Provide the (X, Y) coordinate of the cell's center where the given text is located.  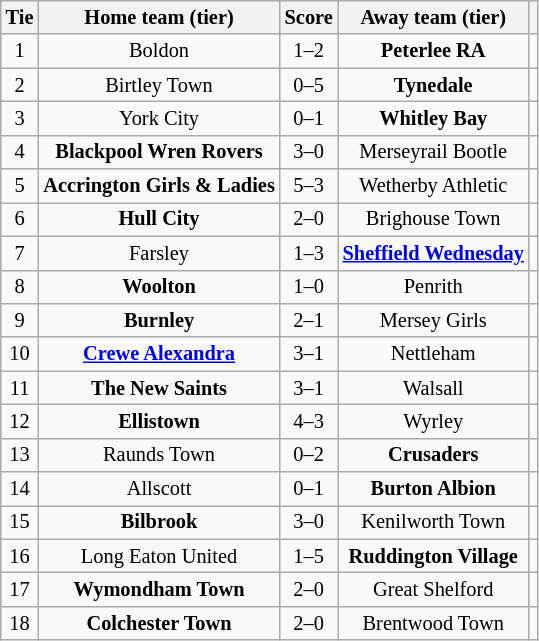
Tie (20, 17)
Merseyrail Bootle (434, 152)
13 (20, 455)
5 (20, 186)
Burnley (158, 320)
4–3 (309, 421)
3 (20, 118)
Score (309, 17)
2–1 (309, 320)
Crewe Alexandra (158, 354)
1 (20, 51)
6 (20, 219)
Brighouse Town (434, 219)
Nettleham (434, 354)
14 (20, 489)
1–0 (309, 287)
Woolton (158, 287)
7 (20, 253)
17 (20, 589)
Hull City (158, 219)
Crusaders (434, 455)
9 (20, 320)
1–5 (309, 556)
Boldon (158, 51)
Ellistown (158, 421)
0–2 (309, 455)
16 (20, 556)
Burton Albion (434, 489)
Mersey Girls (434, 320)
4 (20, 152)
Penrith (434, 287)
11 (20, 388)
Sheffield Wednesday (434, 253)
Allscott (158, 489)
Kenilworth Town (434, 522)
Home team (tier) (158, 17)
8 (20, 287)
5–3 (309, 186)
Ruddington Village (434, 556)
Brentwood Town (434, 623)
York City (158, 118)
Away team (tier) (434, 17)
Tynedale (434, 85)
Raunds Town (158, 455)
Wymondham Town (158, 589)
Wyrley (434, 421)
Blackpool Wren Rovers (158, 152)
Birtley Town (158, 85)
1–3 (309, 253)
Farsley (158, 253)
The New Saints (158, 388)
Colchester Town (158, 623)
Bilbrook (158, 522)
Whitley Bay (434, 118)
2 (20, 85)
10 (20, 354)
Great Shelford (434, 589)
15 (20, 522)
1–2 (309, 51)
Wetherby Athletic (434, 186)
0–5 (309, 85)
Accrington Girls & Ladies (158, 186)
Long Eaton United (158, 556)
Peterlee RA (434, 51)
12 (20, 421)
Walsall (434, 388)
18 (20, 623)
